For the text-containing cell, return its midpoint in (x, y) coordinate format. 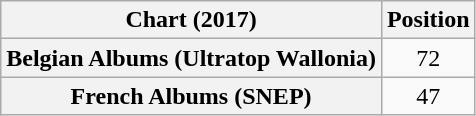
Position (428, 20)
Belgian Albums (Ultratop Wallonia) (192, 58)
47 (428, 96)
French Albums (SNEP) (192, 96)
72 (428, 58)
Chart (2017) (192, 20)
